Scan for the cell matching the given text and deliver its [x, y] coordinate at center. 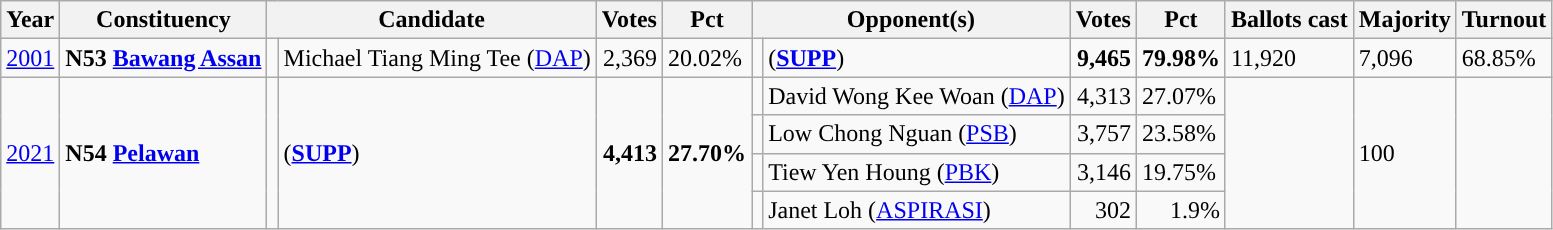
3,757 [1103, 134]
3,146 [1103, 172]
1.9% [1180, 210]
Tiew Yen Houng (PBK) [917, 172]
Janet Loh (ASPIRASI) [917, 210]
4,313 [1103, 96]
4,413 [629, 153]
Year [30, 20]
N54 Pelawan [164, 153]
2001 [30, 58]
7,096 [1404, 58]
19.75% [1180, 172]
Majority [1404, 20]
23.58% [1180, 134]
Ballots cast [1289, 20]
N53 Bawang Assan [164, 58]
302 [1103, 210]
Opponent(s) [912, 20]
David Wong Kee Woan (DAP) [917, 96]
27.07% [1180, 96]
20.02% [706, 58]
Constituency [164, 20]
2,369 [629, 58]
27.70% [706, 153]
Turnout [1504, 20]
Michael Tiang Ming Tee (DAP) [437, 58]
Candidate [432, 20]
68.85% [1504, 58]
Low Chong Nguan (PSB) [917, 134]
11,920 [1289, 58]
100 [1404, 153]
9,465 [1103, 58]
2021 [30, 153]
79.98% [1180, 58]
